Return [x, y] of the center of cell containing provided text 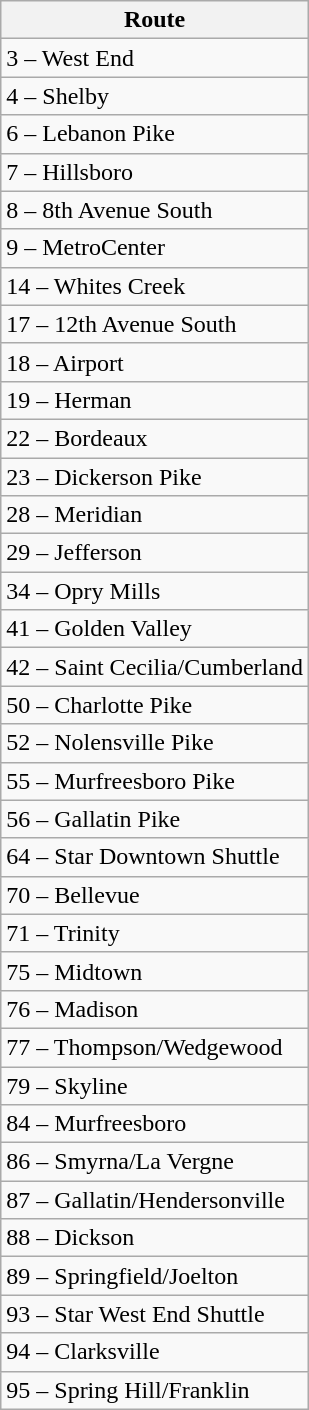
56 – Gallatin Pike [155, 819]
34 – Opry Mills [155, 591]
18 – Airport [155, 362]
52 – Nolensville Pike [155, 743]
8 – 8th Avenue South [155, 210]
84 – Murfreesboro [155, 1124]
29 – Jefferson [155, 553]
86 – Smyrna/La Vergne [155, 1162]
88 – Dickson [155, 1238]
28 – Meridian [155, 515]
75 – Midtown [155, 971]
3 – West End [155, 58]
64 – Star Downtown Shuttle [155, 857]
6 – Lebanon Pike [155, 134]
17 – 12th Avenue South [155, 324]
50 – Charlotte Pike [155, 705]
7 – Hillsboro [155, 172]
22 – Bordeaux [155, 438]
19 – Herman [155, 400]
89 – Springfield/Joelton [155, 1276]
79 – Skyline [155, 1085]
70 – Bellevue [155, 895]
42 – Saint Cecilia/Cumberland [155, 667]
9 – MetroCenter [155, 248]
93 – Star West End Shuttle [155, 1314]
4 – Shelby [155, 96]
Route [155, 20]
76 – Madison [155, 1009]
23 – Dickerson Pike [155, 477]
95 – Spring Hill/Franklin [155, 1390]
71 – Trinity [155, 933]
87 – Gallatin/Hendersonville [155, 1200]
14 – Whites Creek [155, 286]
55 – Murfreesboro Pike [155, 781]
77 – Thompson/Wedgewood [155, 1047]
41 – Golden Valley [155, 629]
94 – Clarksville [155, 1352]
